Output the [X, Y] coordinate of the center of the cell containing the given text.  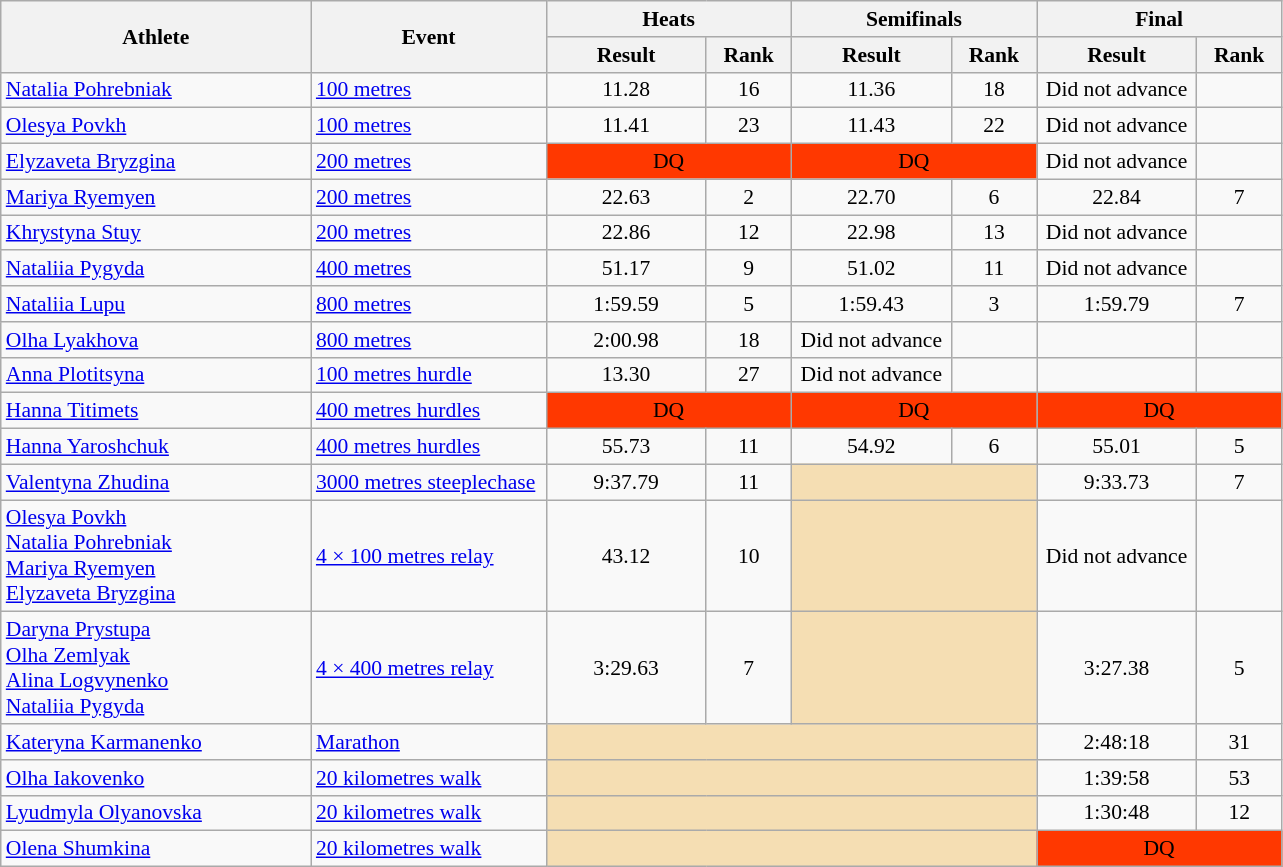
Semifinals [914, 19]
Elyzaveta Bryzgina [156, 162]
Kateryna Karmanenko [156, 742]
55.73 [626, 447]
Olesya Povkh [156, 126]
Olesya PovkhNatalia PohrebniakMariya RyemyenElyzaveta Bryzgina [156, 556]
Hanna Titimets [156, 411]
1:59.43 [871, 304]
11.36 [871, 90]
9:37.79 [626, 482]
22.70 [871, 197]
Nataliia Pygyda [156, 269]
Final [1158, 19]
31 [1240, 742]
3:27.38 [1116, 668]
2:00.98 [626, 340]
4 × 100 metres relay [428, 556]
1:59.59 [626, 304]
22.86 [626, 233]
53 [1240, 778]
Mariya Ryemyen [156, 197]
Marathon [428, 742]
23 [748, 126]
11.43 [871, 126]
13.30 [626, 375]
11.41 [626, 126]
Event [428, 36]
Olha Iakovenko [156, 778]
Athlete [156, 36]
Natalia Pohrebniak [156, 90]
2 [748, 197]
Anna Plotitsyna [156, 375]
3000 metres steeplechase [428, 482]
22 [994, 126]
27 [748, 375]
22.98 [871, 233]
Hanna Yaroshchuk [156, 447]
1:59.79 [1116, 304]
11.28 [626, 90]
9:33.73 [1116, 482]
100 metres hurdle [428, 375]
10 [748, 556]
16 [748, 90]
54.92 [871, 447]
3:29.63 [626, 668]
43.12 [626, 556]
4 × 400 metres relay [428, 668]
Khrystyna Stuy [156, 233]
1:30:48 [1116, 813]
13 [994, 233]
3 [994, 304]
Olha Lyakhova [156, 340]
22.84 [1116, 197]
Heats [668, 19]
1:39:58 [1116, 778]
22.63 [626, 197]
9 [748, 269]
400 metres [428, 269]
Valentyna Zhudina [156, 482]
51.17 [626, 269]
51.02 [871, 269]
Nataliia Lupu [156, 304]
2:48:18 [1116, 742]
Lyudmyla Olyanovska [156, 813]
55.01 [1116, 447]
Daryna PrystupaOlha ZemlyakAlina LogvynenkoNataliia Pygyda [156, 668]
Olena Shumkina [156, 849]
